Provide the (x, y) coordinate of the cell's center where the given text is located.  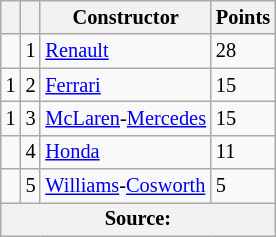
Points (243, 17)
28 (243, 51)
4 (31, 152)
McLaren-Mercedes (125, 118)
3 (31, 118)
Source: (138, 219)
Constructor (125, 17)
Ferrari (125, 85)
2 (31, 85)
Williams-Cosworth (125, 186)
11 (243, 152)
Renault (125, 51)
Honda (125, 152)
